From the cell containing the given text, extract its center point as (x, y) coordinate. 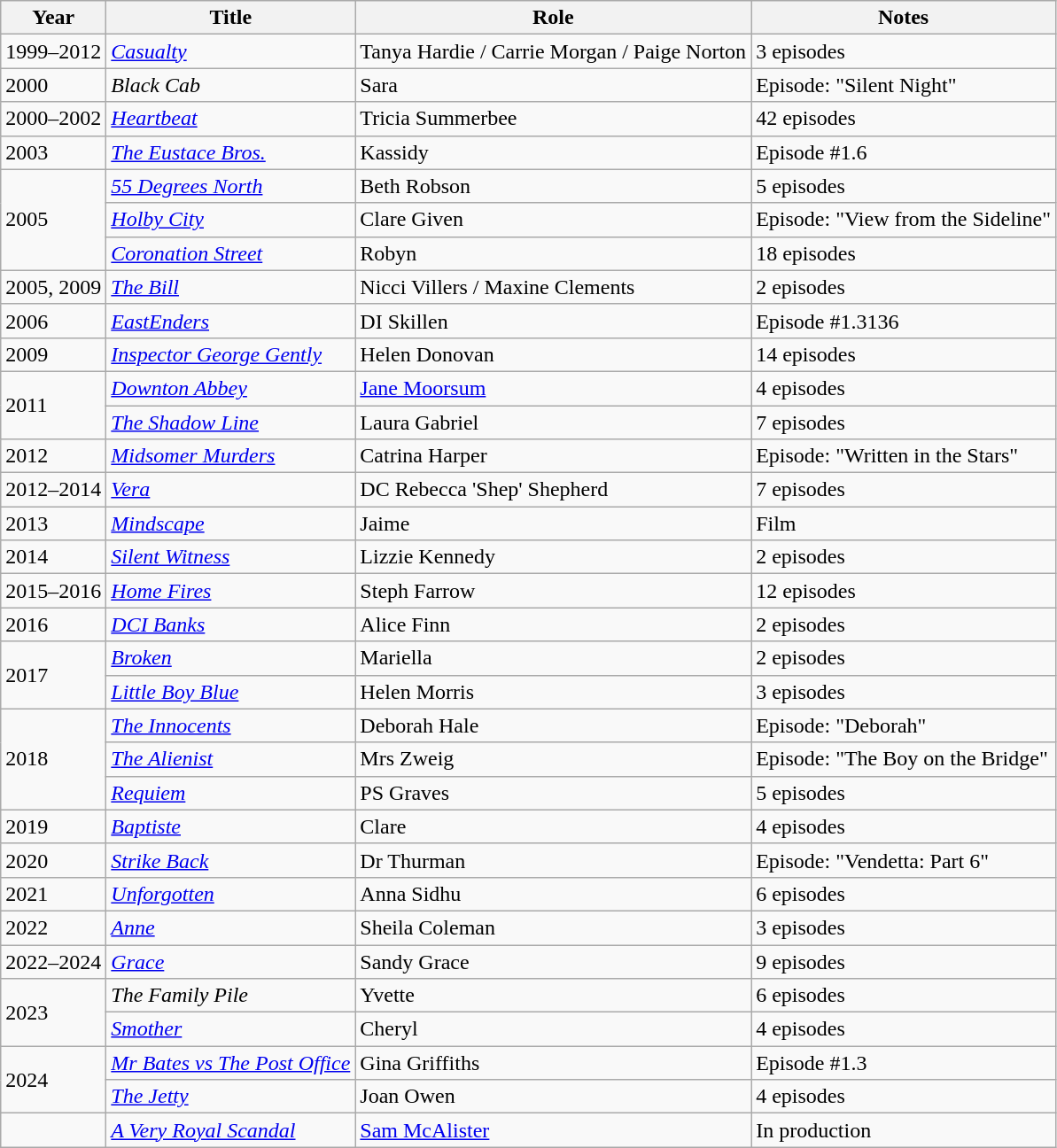
Dr Thurman (553, 860)
Episode: "Vendetta: Part 6" (904, 860)
Episode: "View from the Sideline" (904, 220)
1999–2012 (53, 51)
Sheila Coleman (553, 927)
2009 (53, 354)
2024 (53, 1080)
Midsomer Murders (230, 456)
Alice Finn (553, 624)
2017 (53, 675)
Heartbeat (230, 119)
42 episodes (904, 119)
2005, 2009 (53, 287)
Grace (230, 961)
Tanya Hardie / Carrie Morgan / Paige Norton (553, 51)
2011 (53, 405)
Baptiste (230, 826)
Silent Witness (230, 557)
Film (904, 524)
Deborah Hale (553, 725)
Episode: "The Boy on the Bridge" (904, 759)
Tricia Summerbee (553, 119)
Mr Bates vs The Post Office (230, 1063)
Episode #1.3136 (904, 321)
2006 (53, 321)
2015–2016 (53, 591)
Nicci Villers / Maxine Clements (553, 287)
Jane Moorsum (553, 388)
Home Fires (230, 591)
2005 (53, 220)
Anne (230, 927)
Little Boy Blue (230, 692)
Steph Farrow (553, 591)
The Shadow Line (230, 423)
Coronation Street (230, 253)
Mindscape (230, 524)
The Bill (230, 287)
Beth Robson (553, 186)
Strike Back (230, 860)
Black Cab (230, 85)
Sandy Grace (553, 961)
2022 (53, 927)
DC Rebecca 'Shep' Shepherd (553, 490)
Unforgotten (230, 894)
Jaime (553, 524)
Clare Given (553, 220)
Episode #1.3 (904, 1063)
Episode: "Written in the Stars" (904, 456)
Catrina Harper (553, 456)
EastEnders (230, 321)
2021 (53, 894)
18 episodes (904, 253)
Inspector George Gently (230, 354)
Role (553, 18)
The Alienist (230, 759)
The Eustace Bros. (230, 152)
Mariella (553, 658)
Episode: "Silent Night" (904, 85)
Lizzie Kennedy (553, 557)
Helen Donovan (553, 354)
Joan Owen (553, 1097)
9 episodes (904, 961)
Downton Abbey (230, 388)
Helen Morris (553, 692)
2013 (53, 524)
Episode #1.6 (904, 152)
Smother (230, 1029)
A Very Royal Scandal (230, 1130)
Laura Gabriel (553, 423)
Gina Griffiths (553, 1063)
Notes (904, 18)
Episode: "Deborah" (904, 725)
2020 (53, 860)
Yvette (553, 996)
DI Skillen (553, 321)
Kassidy (553, 152)
2023 (53, 1012)
2012–2014 (53, 490)
Robyn (553, 253)
2019 (53, 826)
55 Degrees North (230, 186)
Sara (553, 85)
2016 (53, 624)
Cheryl (553, 1029)
2014 (53, 557)
14 episodes (904, 354)
DCI Banks (230, 624)
Clare (553, 826)
PS Graves (553, 793)
Sam McAlister (553, 1130)
Broken (230, 658)
2018 (53, 759)
12 episodes (904, 591)
The Innocents (230, 725)
Holby City (230, 220)
2003 (53, 152)
2022–2024 (53, 961)
Casualty (230, 51)
Mrs Zweig (553, 759)
The Jetty (230, 1097)
Anna Sidhu (553, 894)
Title (230, 18)
In production (904, 1130)
2012 (53, 456)
Year (53, 18)
Vera (230, 490)
The Family Pile (230, 996)
2000 (53, 85)
Requiem (230, 793)
2000–2002 (53, 119)
